Pinpoint the cell where the given text exists, returning its [X, Y] midpoint coordinate. 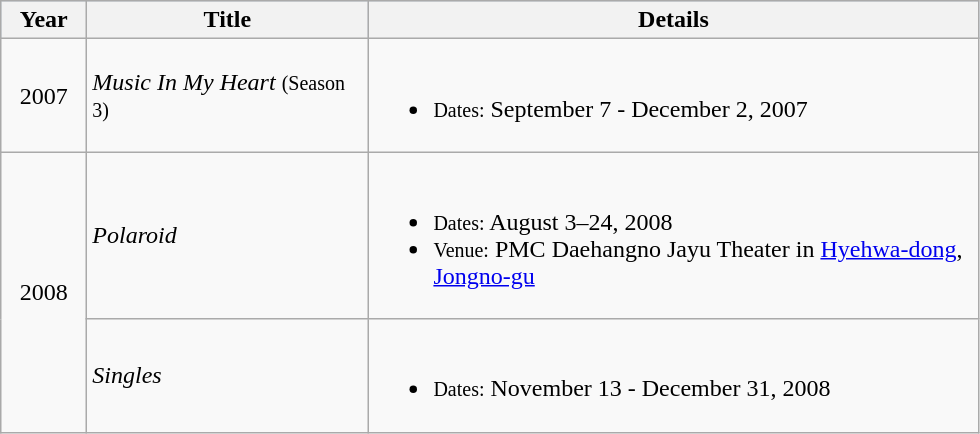
Music In My Heart (Season 3) [228, 96]
Singles [228, 376]
Dates: November 13 - December 31, 2008 [674, 376]
Details [674, 20]
Polaroid [228, 236]
Year [44, 20]
Dates: September 7 - December 2, 2007 [674, 96]
2007 [44, 96]
Title [228, 20]
2008 [44, 292]
Dates: August 3–24, 2008Venue: PMC Daehangno Jayu Theater in Hyehwa-dong, Jongno-gu [674, 236]
